Return (X, Y) of the center of cell containing provided text 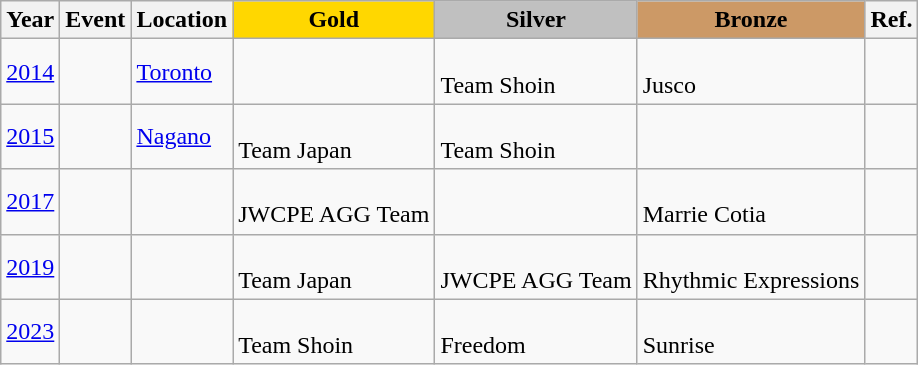
2014 (30, 72)
Silver (536, 20)
Gold (334, 20)
Sunrise (751, 332)
2023 (30, 332)
Marrie Cotia (751, 202)
2015 (30, 136)
Rhythmic Expressions (751, 266)
Event (96, 20)
Year (30, 20)
Ref. (892, 20)
Jusco (751, 72)
2019 (30, 266)
Location (182, 20)
2017 (30, 202)
Nagano (182, 136)
Freedom (536, 332)
Toronto (182, 72)
Bronze (751, 20)
